For the text-containing cell, return its midpoint in (x, y) coordinate format. 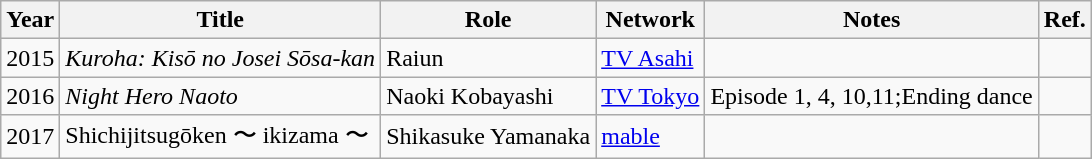
Raiun (488, 58)
Title (220, 20)
TV Tokyo (650, 96)
mable (650, 136)
Network (650, 20)
2017 (30, 136)
Kuroha: Kisō no Josei Sōsa-kan (220, 58)
Role (488, 20)
Naoki Kobayashi (488, 96)
Year (30, 20)
Notes (872, 20)
Night Hero Naoto (220, 96)
2016 (30, 96)
2015 (30, 58)
Shikasuke Yamanaka (488, 136)
Shichijitsugōken 〜 ikizama 〜 (220, 136)
Ref. (1064, 20)
Episode 1, 4, 10,11;Ending dance (872, 96)
TV Asahi (650, 58)
